Return the [X, Y] coordinate for the center point of the cell that contains the specified text.  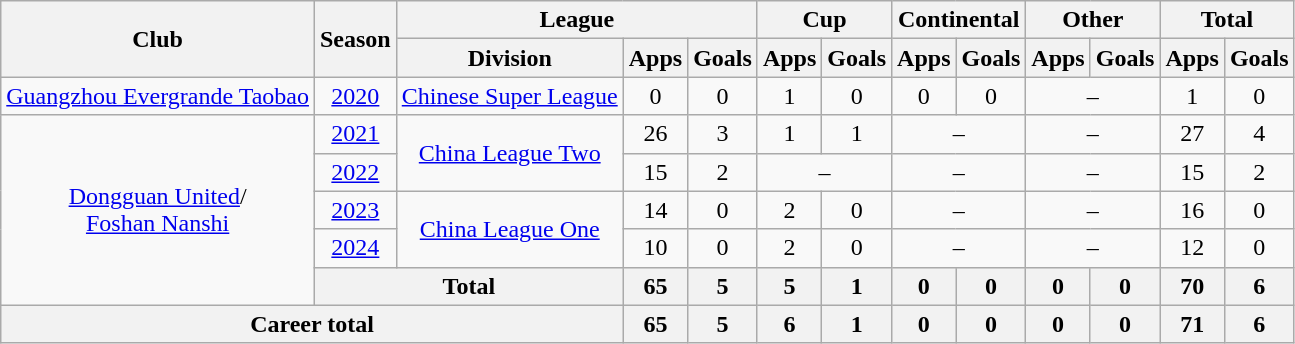
2022 [355, 172]
2023 [355, 210]
League [576, 20]
Chinese Super League [510, 96]
14 [655, 210]
Career total [312, 324]
Dongguan United/Foshan Nanshi [158, 210]
Guangzhou Evergrande Taobao [158, 96]
Cup [824, 20]
Other [1093, 20]
Continental [959, 20]
Season [355, 39]
12 [1192, 248]
2024 [355, 248]
4 [1259, 134]
27 [1192, 134]
China League Two [510, 153]
Club [158, 39]
70 [1192, 286]
10 [655, 248]
2020 [355, 96]
16 [1192, 210]
China League One [510, 229]
26 [655, 134]
Division [510, 58]
3 [723, 134]
71 [1192, 324]
2021 [355, 134]
